Search for the cell housing the specified text and yield its (X, Y) center coordinate. 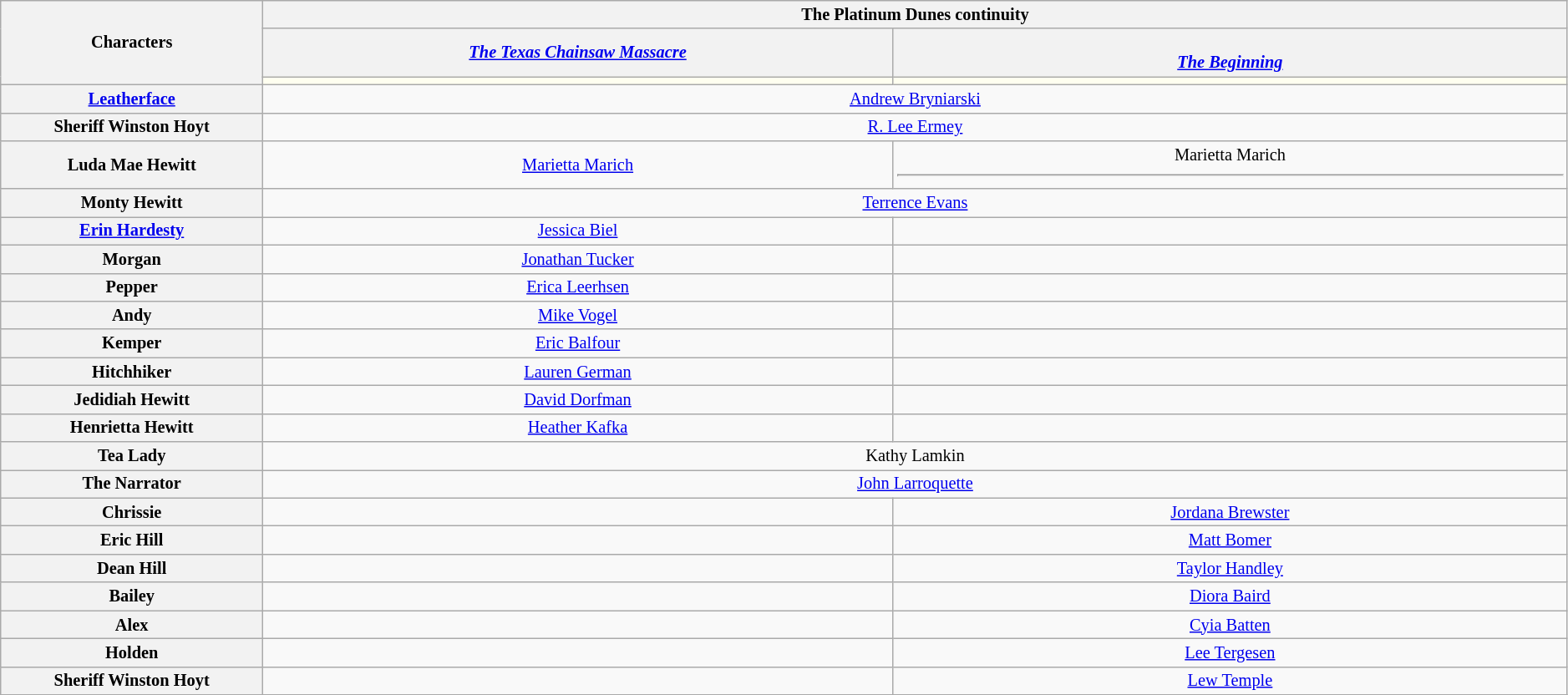
The Beginning (1231, 53)
Terrence Evans (916, 203)
Holden (132, 652)
Heather Kafka (578, 428)
Cyia Batten (1231, 625)
Andy (132, 315)
Eric Hill (132, 540)
Alex (132, 625)
Monty Hewitt (132, 203)
Matt Bomer (1231, 540)
Eric Balfour (578, 343)
Luda Mae Hewitt (132, 165)
Erica Leerhsen (578, 287)
Chrissie (132, 512)
Erin Hardesty (132, 231)
The Platinum Dunes continuity (916, 14)
The Narrator (132, 484)
Jordana Brewster (1231, 512)
Henrietta Hewitt (132, 428)
Characters (132, 42)
John Larroquette (916, 484)
Jessica Biel (578, 231)
Diora Baird (1231, 596)
Taylor Handley (1231, 568)
Andrew Bryniarski (916, 99)
Tea Lady (132, 456)
R. Lee Ermey (916, 127)
Bailey (132, 596)
Jonathan Tucker (578, 259)
Pepper (132, 287)
Leatherface (132, 99)
Mike Vogel (578, 315)
David Dorfman (578, 399)
Morgan (132, 259)
Hitchhiker (132, 372)
Kemper (132, 343)
Dean Hill (132, 568)
Lee Tergesen (1231, 652)
The Texas Chainsaw Massacre (578, 53)
Lauren German (578, 372)
Lew Temple (1231, 681)
Jedidiah Hewitt (132, 399)
Kathy Lamkin (916, 456)
